Return [X, Y] of the center of cell containing provided text 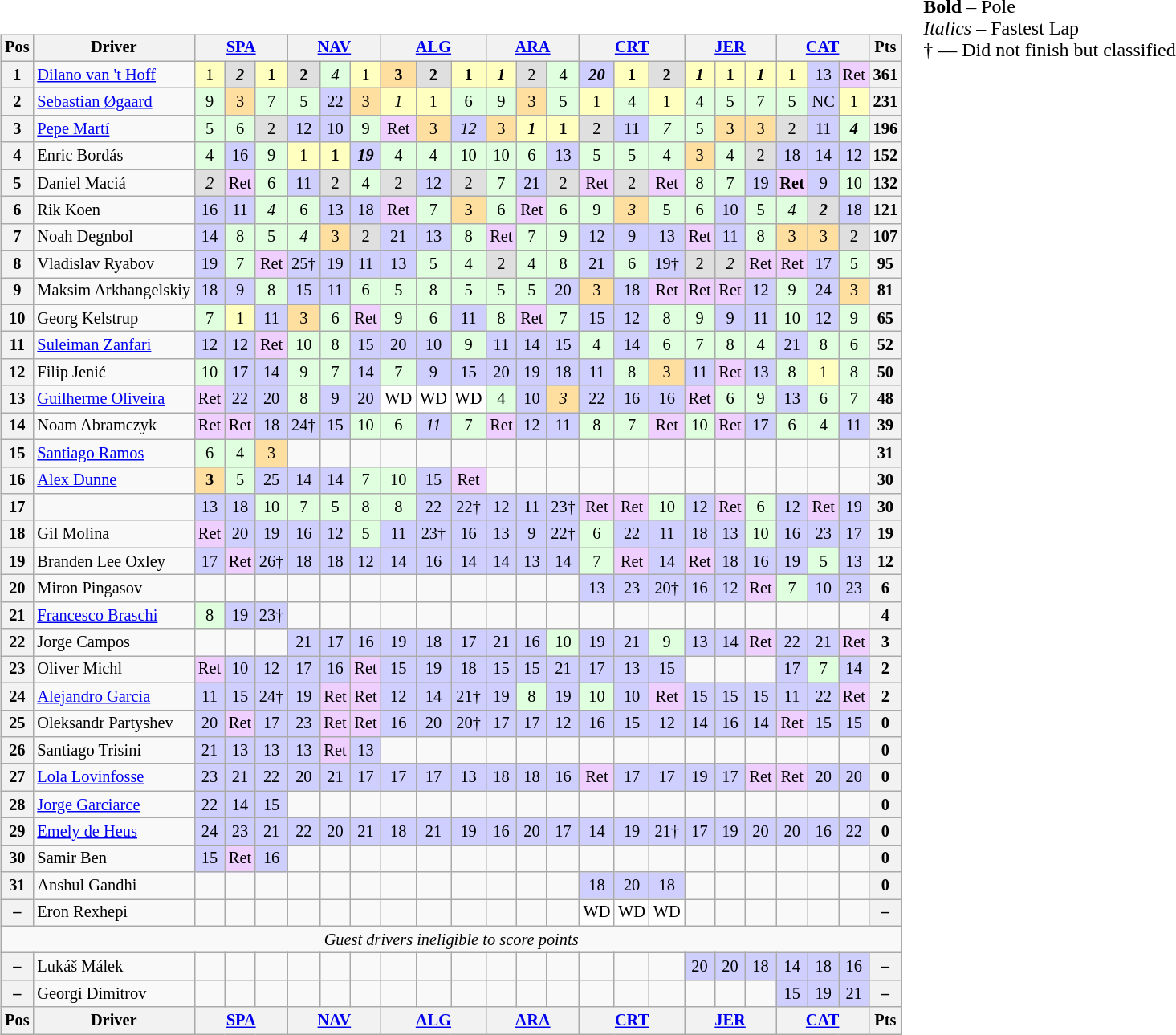
Dilano van 't Hoff [114, 75]
121 [885, 210]
Santiago Ramos [114, 453]
Sebastian Øgaard [114, 102]
39 [885, 426]
Georgi Dimitrov [114, 994]
NC [824, 102]
Jorge Campos [114, 642]
132 [885, 183]
107 [885, 237]
26 [17, 751]
29 [17, 832]
Branden Lee Oxley [114, 561]
Eron Rexhepi [114, 913]
Anshul Gandhi [114, 886]
52 [885, 345]
Francesco Braschi [114, 615]
Guilherme Oliveira [114, 399]
Samir Ben [114, 858]
Noam Abramczyk [114, 426]
48 [885, 399]
Guest drivers ineligible to score points [451, 939]
81 [885, 291]
Pepe Martí [114, 129]
26† [271, 561]
Maksim Arkhangelskiy [114, 291]
27 [17, 777]
196 [885, 129]
Miron Pingasov [114, 589]
Emely de Heus [114, 832]
Georg Kelstrup [114, 318]
Enric Bordás [114, 156]
361 [885, 75]
Lola Lovinfosse [114, 777]
25† [303, 264]
Alejandro García [114, 696]
Alex Dunne [114, 480]
28 [17, 805]
Lukáš Málek [114, 967]
95 [885, 264]
152 [885, 156]
Daniel Maciá [114, 183]
Suleiman Zanfari [114, 345]
65 [885, 318]
Oleksandr Partyshev [114, 723]
Noah Degnbol [114, 237]
Rik Koen [114, 210]
Santiago Trisini [114, 751]
Vladislav Ryabov [114, 264]
Oliver Michl [114, 670]
19† [667, 264]
Jorge Garciarce [114, 805]
Gil Molina [114, 534]
Filip Jenić [114, 373]
231 [885, 102]
50 [885, 373]
